Output the [X, Y] coordinate of the center of the cell containing the given text.  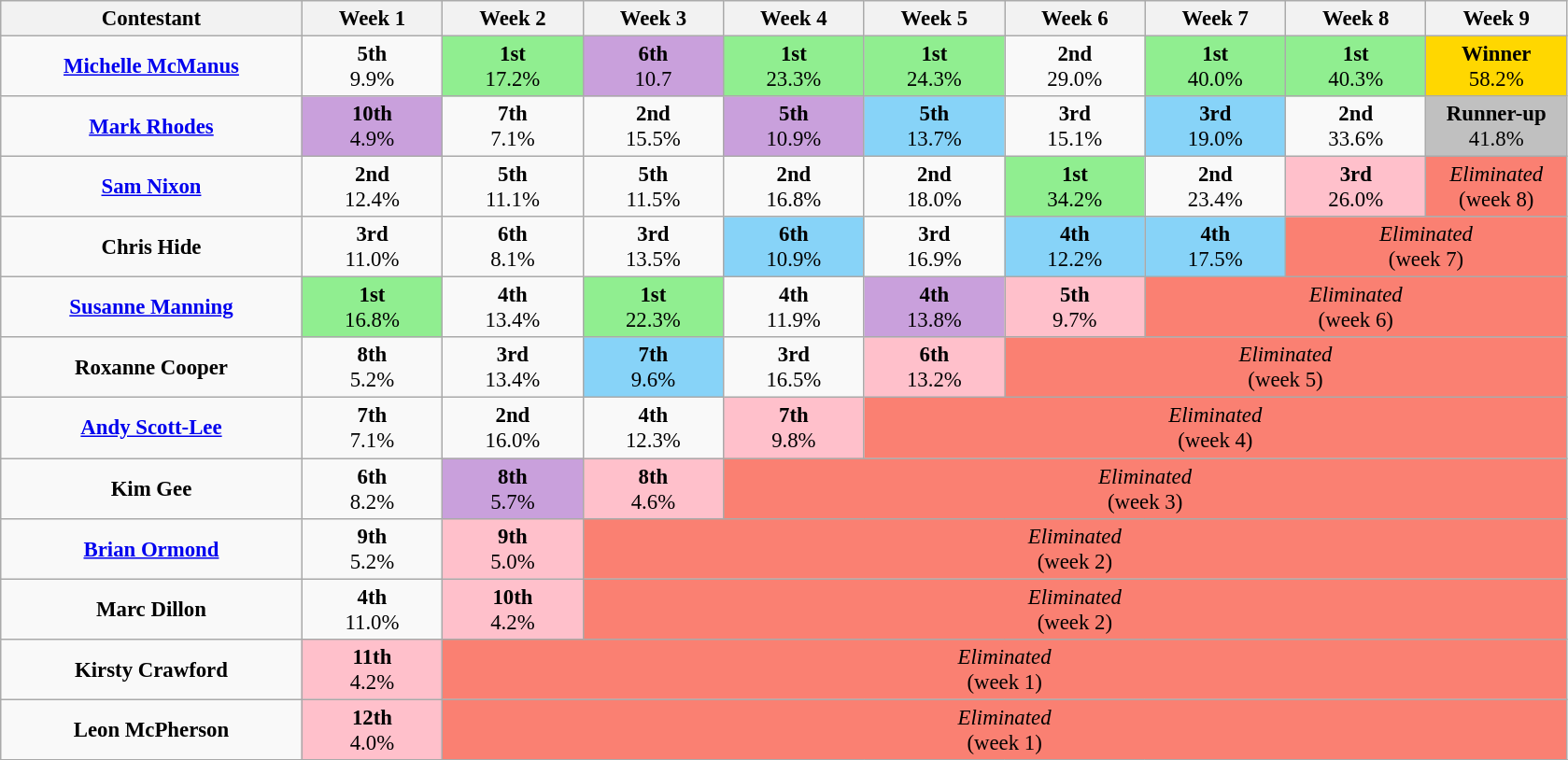
Eliminated(week 8) [1496, 187]
Week 2 [513, 19]
Andy Scott-Lee [151, 428]
6th10.7 [653, 67]
Week 9 [1496, 19]
4th12.2% [1075, 246]
12th4.0% [372, 730]
Susanne Manning [151, 308]
1st34.2% [1075, 187]
8th5.7% [513, 489]
5th11.1% [513, 187]
Week 5 [934, 19]
1st40.3% [1356, 67]
Michelle McManus [151, 67]
11th4.2% [372, 669]
3rd13.5% [653, 246]
3rd16.5% [794, 368]
Eliminated(week 6) [1356, 308]
Eliminated(week 5) [1286, 368]
Sam Nixon [151, 187]
3rd19.0% [1215, 127]
1st24.3% [934, 67]
5th10.9% [794, 127]
5th11.5% [653, 187]
Brian Ormond [151, 549]
8th4.6% [653, 489]
4th13.8% [934, 308]
2nd29.0% [1075, 67]
Mark Rhodes [151, 127]
3rd16.9% [934, 246]
2nd16.0% [513, 428]
7th9.6% [653, 368]
3rd11.0% [372, 246]
3rd15.1% [1075, 127]
5th9.7% [1075, 308]
4th 12.3% [653, 428]
Runner-up41.8% [1496, 127]
Eliminated(week 3) [1145, 489]
Winner58.2% [1496, 67]
2nd15.5% [653, 127]
7th9.8% [794, 428]
Marc Dillon [151, 609]
6th10.9% [794, 246]
4th17.5% [1215, 246]
Contestant [151, 19]
Week 6 [1075, 19]
1st16.8% [372, 308]
1st23.3% [794, 67]
Eliminated(week 7) [1427, 246]
4th11.9% [794, 308]
2nd23.4% [1215, 187]
2nd16.8% [794, 187]
Week 8 [1356, 19]
1st22.3% [653, 308]
4th11.0% [372, 609]
5th9.9% [372, 67]
Eliminated(week 4) [1215, 428]
Leon McPherson [151, 730]
1st17.2% [513, 67]
Week 7 [1215, 19]
Week 1 [372, 19]
Week 3 [653, 19]
2nd12.4% [372, 187]
5th13.7% [934, 127]
1st40.0% [1215, 67]
9th5.0% [513, 549]
8th5.2% [372, 368]
2nd33.6% [1356, 127]
10th4.2% [513, 609]
3rd13.4% [513, 368]
6th8.1% [513, 246]
Kirsty Crawford [151, 669]
Week 4 [794, 19]
6th8.2% [372, 489]
9th5.2% [372, 549]
6th13.2% [934, 368]
3rd26.0% [1356, 187]
Chris Hide [151, 246]
2nd18.0% [934, 187]
Kim Gee [151, 489]
Roxanne Cooper [151, 368]
10th4.9% [372, 127]
4th13.4% [513, 308]
